Find where the given text appears and provide that cell's center as (x, y) coordinate. 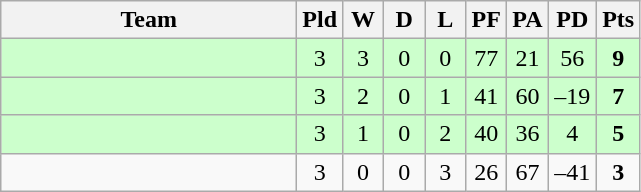
67 (528, 172)
5 (618, 134)
36 (528, 134)
21 (528, 58)
56 (572, 58)
W (364, 20)
41 (486, 96)
77 (486, 58)
4 (572, 134)
26 (486, 172)
Pld (320, 20)
PD (572, 20)
7 (618, 96)
–19 (572, 96)
9 (618, 58)
D (404, 20)
L (446, 20)
Team (149, 20)
40 (486, 134)
60 (528, 96)
–41 (572, 172)
PA (528, 20)
PF (486, 20)
Pts (618, 20)
